Extract the [X, Y] coordinate from the center of the cell holding the provided text.  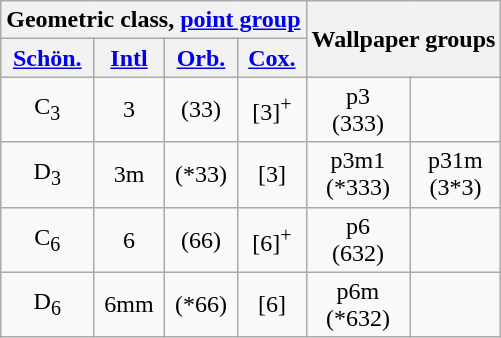
D3 [48, 174]
C3 [48, 110]
[3]+ [272, 110]
3 [129, 110]
D6 [48, 304]
(*33) [201, 174]
Intl [129, 58]
[3] [272, 174]
Wallpaper groups [404, 39]
p3(333) [358, 110]
p3m1(*333) [358, 174]
(*66) [201, 304]
p31m(3*3) [456, 174]
6 [129, 240]
Orb. [201, 58]
C6 [48, 240]
3m [129, 174]
6mm [129, 304]
Geometric class, point group [154, 20]
[6] [272, 304]
[6]+ [272, 240]
Schön. [48, 58]
p6(632) [358, 240]
(66) [201, 240]
p6m(*632) [358, 304]
Cox. [272, 58]
(33) [201, 110]
